Extract the [x, y] coordinate from the center of the cell holding the provided text.  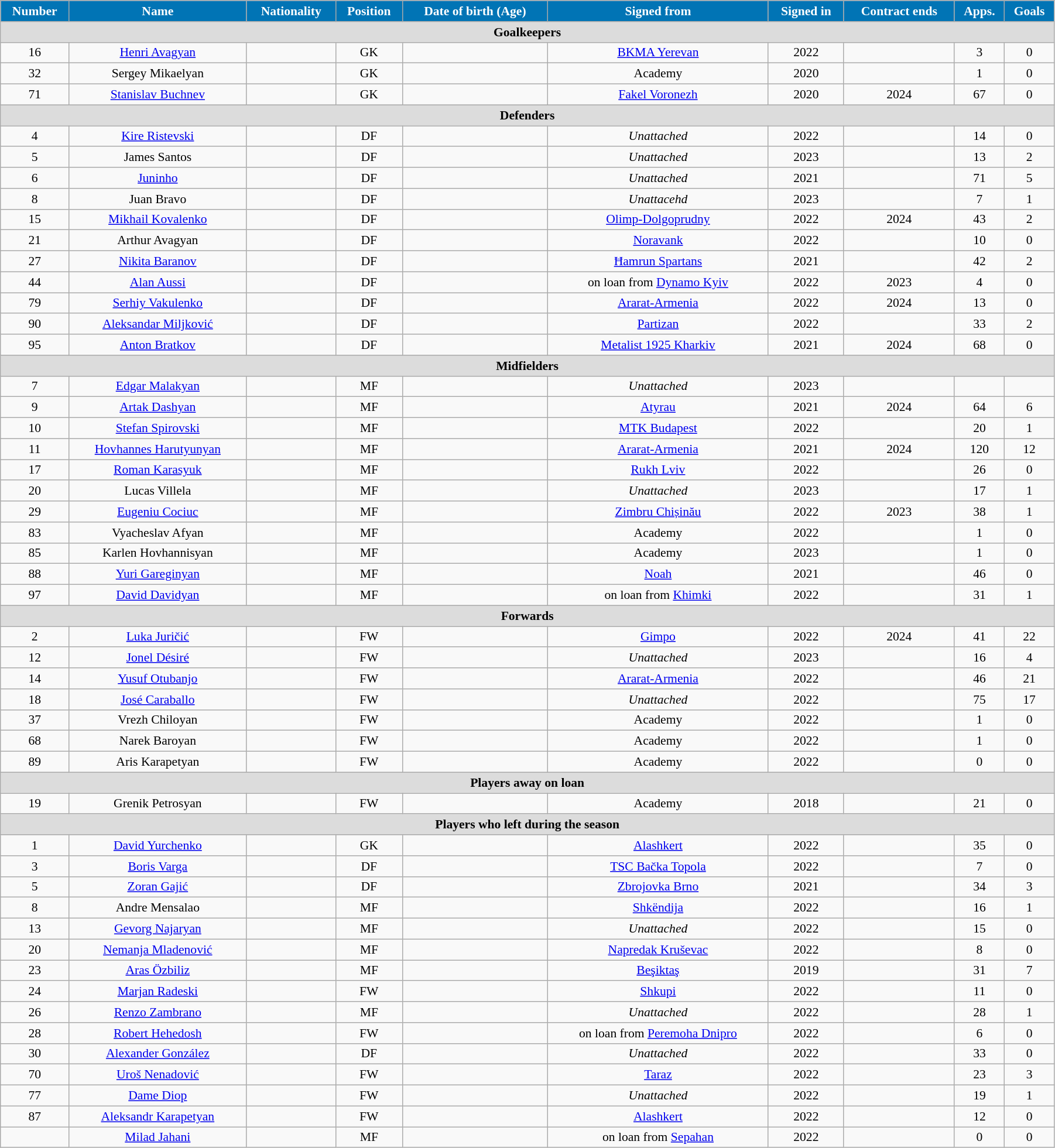
67 [979, 95]
27 [35, 262]
Yusuf Otubanjo [158, 678]
30 [35, 1054]
Midfielders [527, 366]
Robert Hehedosh [158, 1033]
on loan from Peremoha Dnipro [658, 1033]
Alexander González [158, 1054]
Uroš Nenadović [158, 1075]
83 [35, 533]
Dame Diop [158, 1096]
Henri Avagyan [158, 53]
Number [35, 11]
Position [369, 11]
43 [979, 220]
70 [35, 1075]
Yuri Gareginyan [158, 574]
on loan from Sepahan [658, 1137]
on loan from Khimki [658, 595]
18 [35, 700]
Unattacehd [658, 199]
Zimbru Chișinău [658, 512]
75 [979, 700]
Milad Jahani [158, 1137]
Signed in [806, 11]
Contract ends [899, 11]
Eugeniu Cociuc [158, 512]
Narek Baroyan [158, 741]
Aleksandar Miljković [158, 324]
Jonel Désiré [158, 658]
Vyacheslav Afyan [158, 533]
Serhiy Vakulenko [158, 303]
24 [35, 992]
Players who left during the season [527, 825]
Goals [1029, 11]
Apps. [979, 11]
on loan from Dynamo Kyiv [658, 282]
Renzo Zambrano [158, 1012]
BKMA Yerevan [658, 53]
Zbrojovka Brno [658, 887]
Atyrau [658, 407]
Luka Juričić [158, 637]
Aris Karapetyan [158, 762]
David Yurchenko [158, 845]
42 [979, 262]
38 [979, 512]
2019 [806, 971]
Kire Ristevski [158, 136]
64 [979, 407]
Hovhannes Harutyunyan [158, 449]
David Davidyan [158, 595]
Juan Bravo [158, 199]
79 [35, 303]
77 [35, 1096]
Name [158, 11]
Beşiktaş [658, 971]
Metalist 1925 Kharkiv [658, 345]
34 [979, 887]
Stanislav Buchnev [158, 95]
Partizan [658, 324]
Defenders [527, 115]
Napredak Kruševac [658, 950]
Arthur Avagyan [158, 241]
Anton Bratkov [158, 345]
Noah [658, 574]
44 [35, 282]
Gevorg Najaryan [158, 929]
89 [35, 762]
Andre Mensalao [158, 908]
Roman Karasyuk [158, 470]
87 [35, 1116]
Players away on loan [527, 783]
TSC Bačka Topola [658, 866]
97 [35, 595]
Juninho [158, 178]
Karlen Hovhannisyan [158, 553]
Boris Varga [158, 866]
Edgar Malakyan [158, 386]
Noravank [658, 241]
Shkupi [658, 992]
29 [35, 512]
Grenik Petrosyan [158, 804]
Taraz [658, 1075]
Fakel Voronezh [658, 95]
Nemanja Mladenović [158, 950]
Zoran Gajić [158, 887]
MTK Budapest [658, 429]
90 [35, 324]
Goalkeepers [527, 32]
Stefan Spirovski [158, 429]
37 [35, 720]
Alan Aussi [158, 282]
Date of birth (Age) [475, 11]
Shkëndija [658, 908]
Nikita Baranov [158, 262]
9 [35, 407]
32 [35, 74]
Aleksandr Karapetyan [158, 1116]
35 [979, 845]
Olimp-Dolgoprudny [658, 220]
Gimpo [658, 637]
José Caraballo [158, 700]
Nationality [291, 11]
Mikhail Kovalenko [158, 220]
Artak Dashyan [158, 407]
120 [979, 449]
Marjan Radeski [158, 992]
Aras Özbiliz [158, 971]
Rukh Lviv [658, 470]
2018 [806, 804]
Vrezh Chiloyan [158, 720]
Ħamrun Spartans [658, 262]
88 [35, 574]
James Santos [158, 157]
Lucas Villela [158, 491]
Sergey Mikaelyan [158, 74]
85 [35, 553]
Signed from [658, 11]
22 [1029, 637]
95 [35, 345]
41 [979, 637]
Forwards [527, 616]
